Return [X, Y] of the center of cell containing provided text 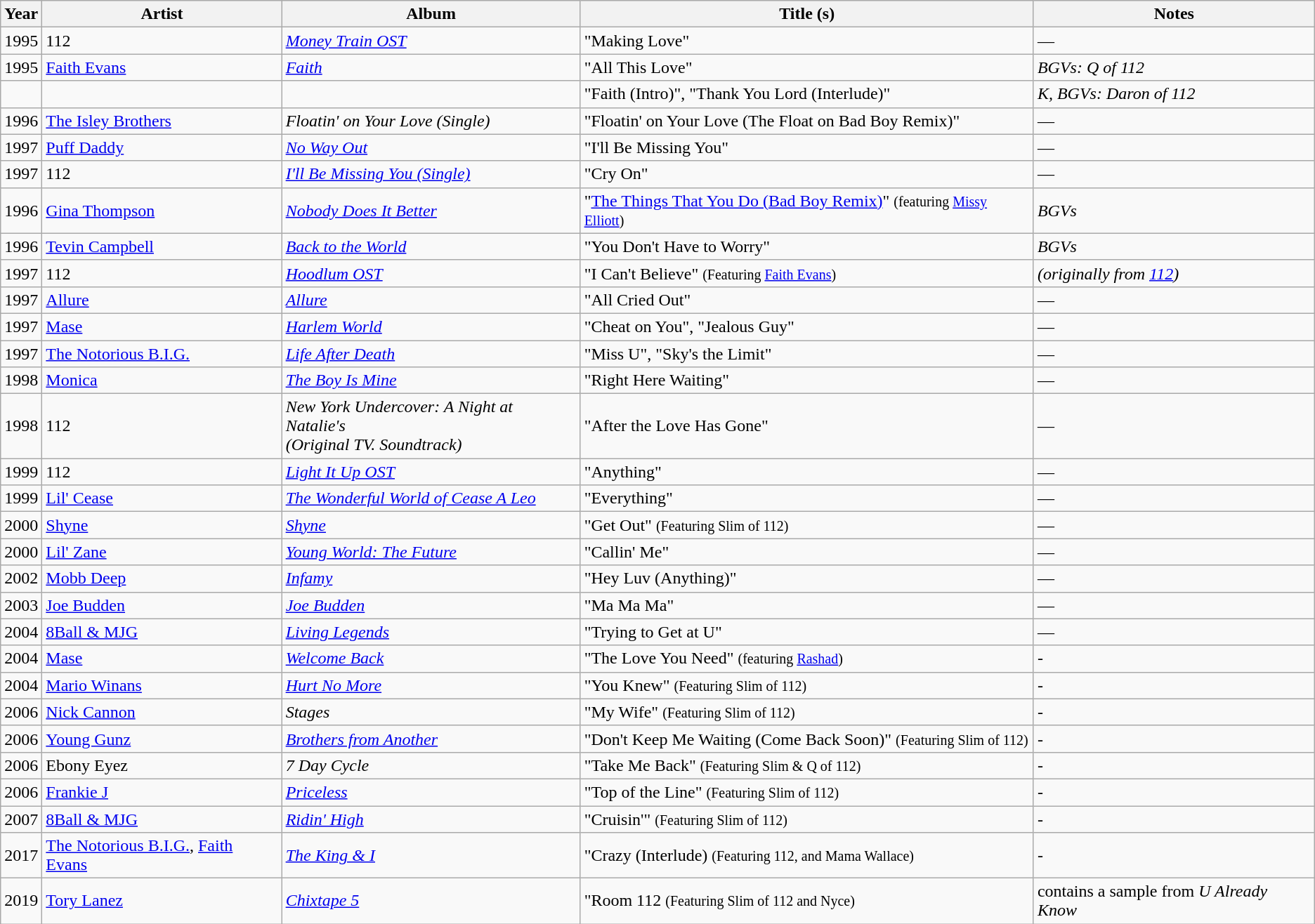
"Right Here Waiting" [806, 381]
Young Gunz [162, 739]
Gina Thompson [162, 211]
"You Knew" (Featuring Slim of 112) [806, 685]
Nobody Does It Better [431, 211]
Lil' Cease [162, 499]
The Notorious B.I.G. [162, 353]
"Everything" [806, 499]
Life After Death [431, 353]
"Cruisin'" (Featuring Slim of 112) [806, 819]
"Making Love" [806, 41]
"I'll Be Missing You" [806, 147]
Mobb Deep [162, 579]
"After the Love Has Gone" [806, 426]
Faith Evans [162, 67]
Hoodlum OST [431, 273]
Monica [162, 381]
Money Train OST [431, 41]
Infamy [431, 579]
"Room 112 (Featuring Slim of 112 and Nyce) [806, 902]
contains a sample from U Already Know [1174, 902]
Floatin' on Your Love (Single) [431, 121]
The Boy Is Mine [431, 381]
Young World: The Future [431, 552]
Ridin' High [431, 819]
Welcome Back [431, 659]
"The Things That You Do (Bad Boy Remix)" (featuring Missy Elliott) [806, 211]
"Faith (Intro)", "Thank You Lord (Interlude)" [806, 94]
"Callin' Me" [806, 552]
Priceless [431, 792]
"My Wife" (Featuring Slim of 112) [806, 712]
"All This Love" [806, 67]
"Floatin' on Your Love (The Float on Bad Boy Remix)" [806, 121]
Stages [431, 712]
"Don't Keep Me Waiting (Come Back Soon)" (Featuring Slim of 112) [806, 739]
Back to the World [431, 246]
"Hey Luv (Anything)" [806, 579]
Artist [162, 14]
The Notorious B.I.G., Faith Evans [162, 855]
Living Legends [431, 632]
Light It Up OST [431, 472]
2019 [21, 902]
Harlem World [431, 326]
Tevin Campbell [162, 246]
The Wonderful World of Cease A Leo [431, 499]
The King & I [431, 855]
Puff Daddy [162, 147]
"I Can't Believe" (Featuring Faith Evans) [806, 273]
BGVs: Q of 112 [1174, 67]
I'll Be Missing You (Single) [431, 174]
"Trying to Get at U" [806, 632]
2003 [21, 605]
"Cheat on You", "Jealous Guy" [806, 326]
Chixtape 5 [431, 902]
Notes [1174, 14]
"Top of the Line" (Featuring Slim of 112) [806, 792]
"All Cried Out" [806, 300]
K, BGVs: Daron of 112 [1174, 94]
2002 [21, 579]
The Isley Brothers [162, 121]
Year [21, 14]
Frankie J [162, 792]
"The Love You Need" (featuring Rashad) [806, 659]
"Miss U", "Sky's the Limit" [806, 353]
Title (s) [806, 14]
"Anything" [806, 472]
7 Day Cycle [431, 765]
Ebony Eyez [162, 765]
Hurt No More [431, 685]
"Take Me Back" (Featuring Slim & Q of 112) [806, 765]
New York Undercover: A Night at Natalie's(Original TV. Soundtrack) [431, 426]
"Cry On" [806, 174]
(originally from 112) [1174, 273]
Brothers from Another [431, 739]
2007 [21, 819]
"Get Out" (Featuring Slim of 112) [806, 525]
"You Don't Have to Worry" [806, 246]
Tory Lanez [162, 902]
No Way Out [431, 147]
Nick Cannon [162, 712]
Lil' Zane [162, 552]
"Crazy (Interlude) (Featuring 112, and Mama Wallace) [806, 855]
Mario Winans [162, 685]
2017 [21, 855]
"Ma Ma Ma" [806, 605]
Faith [431, 67]
Album [431, 14]
